Search for the cell housing the specified text and yield its [X, Y] center coordinate. 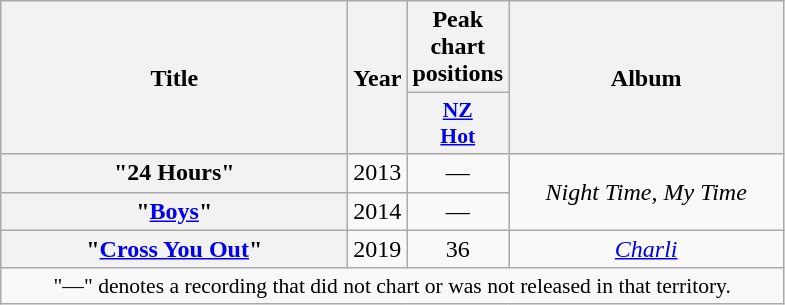
2014 [378, 211]
36 [458, 249]
Charli [646, 249]
"—" denotes a recording that did not chart or was not released in that territory. [392, 286]
NZHot [458, 124]
"Cross You Out" [174, 249]
Night Time, My Time [646, 192]
Album [646, 78]
2019 [378, 249]
2013 [378, 173]
Title [174, 78]
Year [378, 78]
"24 Hours" [174, 173]
Peak chart positions [458, 47]
"Boys" [174, 211]
